Extract the (X, Y) coordinate from the center of the cell holding the provided text.  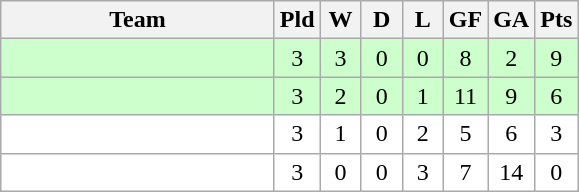
Team (138, 20)
GF (465, 20)
L (422, 20)
W (340, 20)
Pld (297, 20)
5 (465, 134)
7 (465, 172)
11 (465, 96)
8 (465, 58)
Pts (556, 20)
GA (512, 20)
14 (512, 172)
D (382, 20)
